For the text-containing cell, return its midpoint in (x, y) coordinate format. 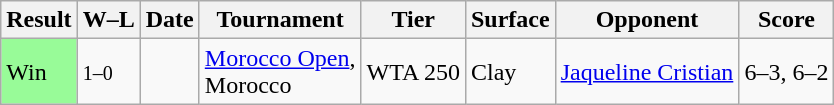
Tier (413, 20)
Opponent (647, 20)
Morocco Open, Morocco (280, 72)
6–3, 6–2 (786, 72)
W–L (108, 20)
Jaqueline Cristian (647, 72)
Result (39, 20)
WTA 250 (413, 72)
Surface (510, 20)
Win (39, 72)
Tournament (280, 20)
Clay (510, 72)
1–0 (108, 72)
Date (170, 20)
Score (786, 20)
